For the text-containing cell, return its midpoint in [X, Y] coordinate format. 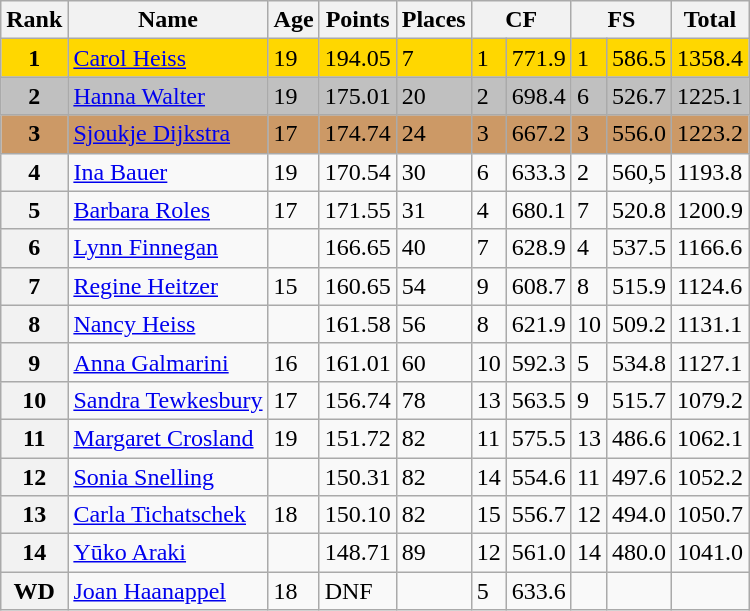
Margaret Crosland [168, 438]
554.6 [538, 477]
586.5 [638, 58]
509.2 [638, 324]
40 [434, 248]
1079.2 [710, 400]
1223.2 [710, 134]
Hanna Walter [168, 96]
497.6 [638, 477]
1041.0 [710, 553]
Ina Bauer [168, 172]
171.55 [358, 210]
556.0 [638, 134]
526.7 [638, 96]
1062.1 [710, 438]
CF [521, 20]
1127.1 [710, 362]
148.71 [358, 553]
633.6 [538, 591]
54 [434, 286]
60 [434, 362]
1200.9 [710, 210]
Sonia Snelling [168, 477]
Barbara Roles [168, 210]
166.65 [358, 248]
1193.8 [710, 172]
560,5 [638, 172]
78 [434, 400]
1166.6 [710, 248]
16 [294, 362]
698.4 [538, 96]
575.5 [538, 438]
771.9 [538, 58]
556.7 [538, 515]
24 [434, 134]
Sandra Tewkesbury [168, 400]
621.9 [538, 324]
194.05 [358, 58]
156.74 [358, 400]
30 [434, 172]
561.0 [538, 553]
FS [621, 20]
175.01 [358, 96]
1052.2 [710, 477]
Regine Heitzer [168, 286]
Total [710, 20]
20 [434, 96]
170.54 [358, 172]
160.65 [358, 286]
Places [434, 20]
486.6 [638, 438]
Name [168, 20]
Carol Heiss [168, 58]
667.2 [538, 134]
515.7 [638, 400]
150.31 [358, 477]
151.72 [358, 438]
592.3 [538, 362]
515.9 [638, 286]
DNF [358, 591]
31 [434, 210]
494.0 [638, 515]
89 [434, 553]
Points [358, 20]
150.10 [358, 515]
537.5 [638, 248]
Yūko Araki [168, 553]
1225.1 [710, 96]
534.8 [638, 362]
1131.1 [710, 324]
1358.4 [710, 58]
1124.6 [710, 286]
Joan Haanappel [168, 591]
Nancy Heiss [168, 324]
Carla Tichatschek [168, 515]
680.1 [538, 210]
520.8 [638, 210]
56 [434, 324]
Rank [34, 20]
480.0 [638, 553]
Age [294, 20]
WD [34, 591]
174.74 [358, 134]
633.3 [538, 172]
Anna Galmarini [168, 362]
Lynn Finnegan [168, 248]
Sjoukje Dijkstra [168, 134]
563.5 [538, 400]
161.01 [358, 362]
628.9 [538, 248]
161.58 [358, 324]
608.7 [538, 286]
1050.7 [710, 515]
